From the cell containing the given text, extract its center point as (X, Y) coordinate. 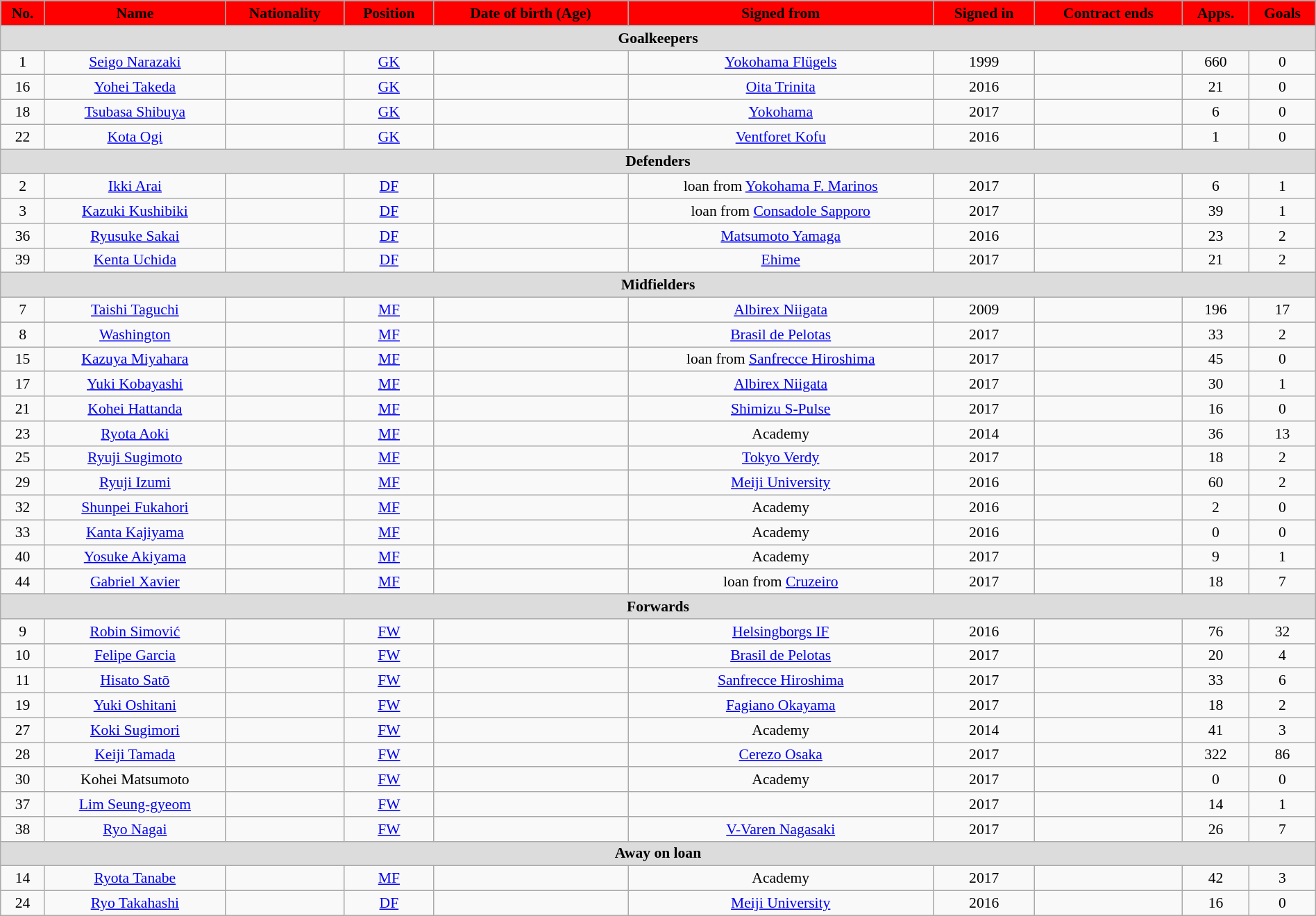
Yokohama Flügels (781, 62)
29 (23, 483)
Midfielders (658, 285)
Koki Sugimori (135, 730)
19 (23, 706)
27 (23, 730)
Signed in (984, 13)
Ryota Aoki (135, 434)
Yuki Oshitani (135, 706)
2009 (984, 310)
Ryuji Sugimoto (135, 458)
Ryo Nagai (135, 829)
20 (1215, 656)
4 (1283, 656)
Ryuji Izumi (135, 483)
Fagiano Okayama (781, 706)
Cerezo Osaka (781, 755)
Hisato Satō (135, 681)
Apps. (1215, 13)
Oita Trinita (781, 87)
322 (1215, 755)
37 (23, 804)
8 (23, 334)
Yuki Kobayashi (135, 384)
15 (23, 359)
60 (1215, 483)
Kazuki Kushibiki (135, 211)
42 (1215, 879)
Goals (1283, 13)
Ehime (781, 260)
10 (23, 656)
No. (23, 13)
Contract ends (1108, 13)
Kenta Uchida (135, 260)
Robin Simović (135, 631)
25 (23, 458)
Washington (135, 334)
Kanta Kajiyama (135, 532)
Kazuya Miyahara (135, 359)
40 (23, 557)
Shunpei Fukahori (135, 508)
Forwards (658, 607)
Defenders (658, 162)
Yohei Takeda (135, 87)
Kohei Hattanda (135, 409)
Ryusuke Sakai (135, 236)
Felipe Garcia (135, 656)
86 (1283, 755)
Goalkeepers (658, 38)
loan from Cruzeiro (781, 582)
Ventforet Kofu (781, 137)
Tsubasa Shibuya (135, 112)
V-Varen Nagasaki (781, 829)
41 (1215, 730)
Ryo Takahashi (135, 904)
Helsingborgs IF (781, 631)
Date of birth (Age) (530, 13)
Lim Seung-gyeom (135, 804)
45 (1215, 359)
Yokohama (781, 112)
38 (23, 829)
Keiji Tamada (135, 755)
Tokyo Verdy (781, 458)
Nationality (285, 13)
76 (1215, 631)
Kohei Matsumoto (135, 780)
1999 (984, 62)
Ryota Tanabe (135, 879)
Ikki Arai (135, 187)
26 (1215, 829)
44 (23, 582)
loan from Sanfrecce Hiroshima (781, 359)
Kota Ogi (135, 137)
Sanfrecce Hiroshima (781, 681)
Yosuke Akiyama (135, 557)
660 (1215, 62)
Name (135, 13)
Matsumoto Yamaga (781, 236)
196 (1215, 310)
11 (23, 681)
Shimizu S-Pulse (781, 409)
24 (23, 904)
Position (389, 13)
13 (1283, 434)
loan from Yokohama F. Marinos (781, 187)
Taishi Taguchi (135, 310)
Signed from (781, 13)
Away on loan (658, 854)
Gabriel Xavier (135, 582)
loan from Consadole Sapporo (781, 211)
Seigo Narazaki (135, 62)
22 (23, 137)
28 (23, 755)
